Detect which cell encompasses the target text, then output its [X, Y] center coordinate. 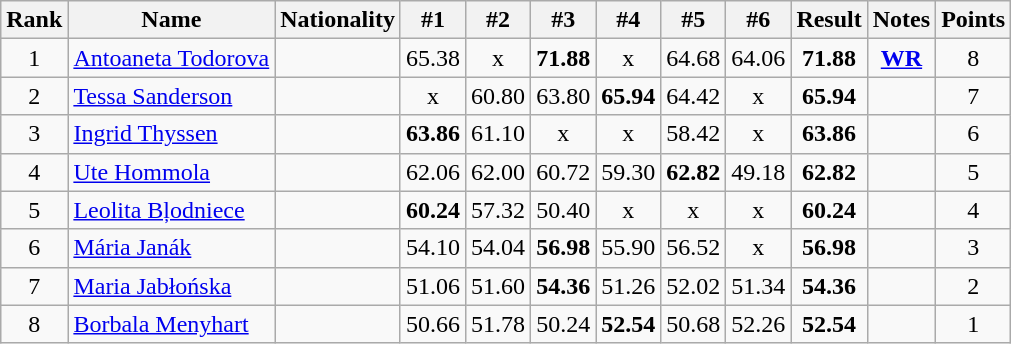
Points [974, 20]
64.06 [758, 58]
51.26 [628, 286]
Notes [901, 20]
Antoaneta Todorova [172, 58]
Borbala Menyhart [172, 324]
64.42 [694, 96]
51.06 [432, 286]
50.24 [564, 324]
55.90 [628, 248]
54.04 [498, 248]
Nationality [338, 20]
51.78 [498, 324]
60.72 [564, 172]
54.10 [432, 248]
#3 [564, 20]
Maria Jabłońska [172, 286]
59.30 [628, 172]
#1 [432, 20]
51.34 [758, 286]
Result [829, 20]
65.38 [432, 58]
57.32 [498, 210]
58.42 [694, 134]
50.68 [694, 324]
50.66 [432, 324]
Tessa Sanderson [172, 96]
51.60 [498, 286]
50.40 [564, 210]
61.10 [498, 134]
#6 [758, 20]
62.00 [498, 172]
56.52 [694, 248]
49.18 [758, 172]
60.80 [498, 96]
52.02 [694, 286]
WR [901, 58]
64.68 [694, 58]
Rank [34, 20]
#2 [498, 20]
52.26 [758, 324]
Ute Hommola [172, 172]
#5 [694, 20]
Name [172, 20]
62.06 [432, 172]
63.80 [564, 96]
Leolita Bļodniece [172, 210]
#4 [628, 20]
Ingrid Thyssen [172, 134]
Mária Janák [172, 248]
